Scan for the cell matching the given text and deliver its (X, Y) coordinate at center. 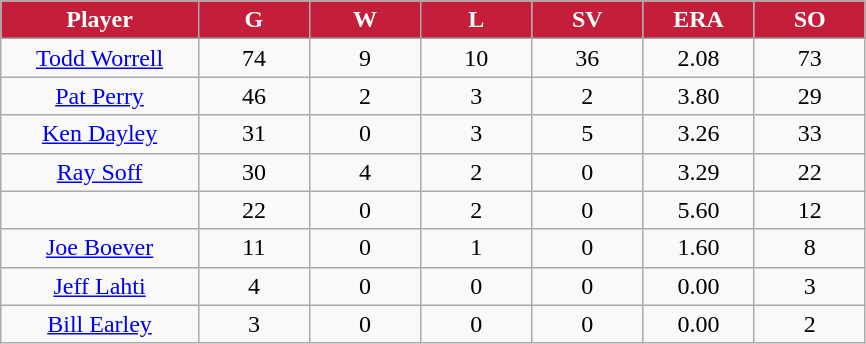
Ray Soff (100, 172)
ERA (698, 20)
5.60 (698, 210)
2.08 (698, 58)
SV (588, 20)
29 (810, 96)
Jeff Lahti (100, 286)
Ken Dayley (100, 134)
Bill Earley (100, 324)
3.80 (698, 96)
11 (254, 248)
5 (588, 134)
Joe Boever (100, 248)
12 (810, 210)
1.60 (698, 248)
1 (476, 248)
L (476, 20)
30 (254, 172)
Player (100, 20)
33 (810, 134)
10 (476, 58)
9 (364, 58)
36 (588, 58)
46 (254, 96)
G (254, 20)
8 (810, 248)
W (364, 20)
74 (254, 58)
3.29 (698, 172)
SO (810, 20)
73 (810, 58)
3.26 (698, 134)
Pat Perry (100, 96)
31 (254, 134)
Todd Worrell (100, 58)
